Output the [X, Y] coordinate of the center of the cell containing the given text.  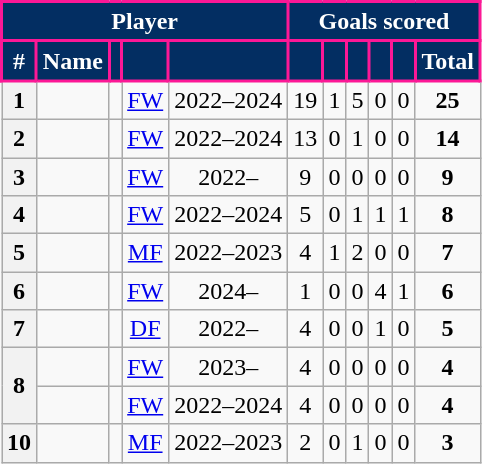
Total [448, 61]
14 [448, 138]
Name [74, 61]
# [20, 61]
19 [306, 100]
2024– [228, 291]
25 [448, 100]
10 [20, 443]
Goals scored [384, 22]
13 [306, 138]
Player [145, 22]
DF [146, 329]
2023– [228, 367]
